Determine the (X, Y) coordinate at the center of the cell enclosing the given text.  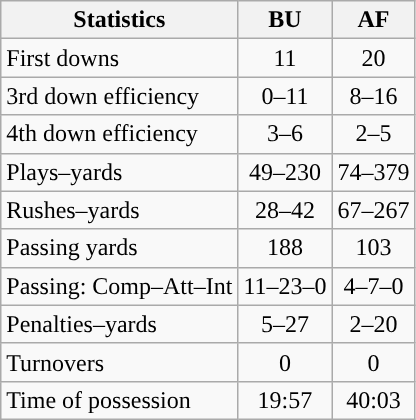
Statistics (120, 20)
Passing yards (120, 248)
Time of possession (120, 400)
11–23–0 (285, 286)
49–230 (285, 172)
5–27 (285, 324)
40:03 (374, 400)
Penalties–yards (120, 324)
4th down efficiency (120, 134)
20 (374, 58)
19:57 (285, 400)
BU (285, 20)
74–379 (374, 172)
Plays–yards (120, 172)
0–11 (285, 96)
AF (374, 20)
67–267 (374, 210)
Passing: Comp–Att–Int (120, 286)
103 (374, 248)
3–6 (285, 134)
11 (285, 58)
First downs (120, 58)
2–20 (374, 324)
3rd down efficiency (120, 96)
188 (285, 248)
28–42 (285, 210)
8–16 (374, 96)
2–5 (374, 134)
Turnovers (120, 362)
Rushes–yards (120, 210)
4–7–0 (374, 286)
